For the text-containing cell, return its midpoint in [x, y] coordinate format. 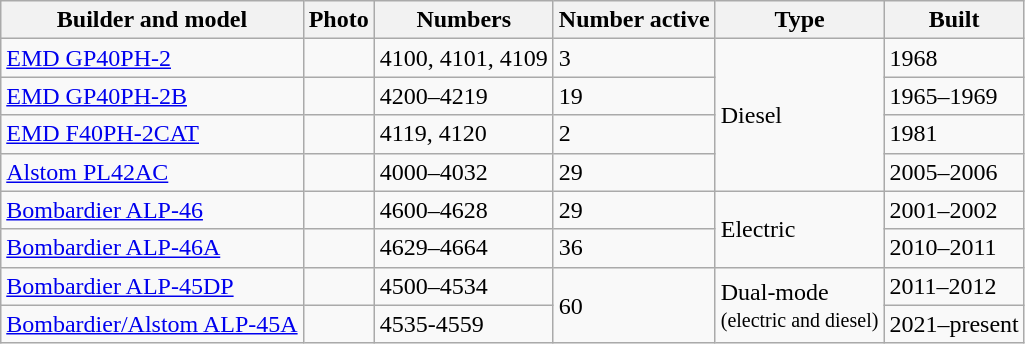
Diesel [800, 115]
4600–4628 [464, 210]
2005–2006 [954, 172]
19 [634, 96]
4000–4032 [464, 172]
Numbers [464, 20]
1965–1969 [954, 96]
4119, 4120 [464, 134]
EMD GP40PH-2B [152, 96]
Builder and model [152, 20]
Bombardier ALP-46A [152, 248]
60 [634, 305]
Type [800, 20]
1981 [954, 134]
4535-4559 [464, 324]
2021–present [954, 324]
4100, 4101, 4109 [464, 58]
2001–2002 [954, 210]
2 [634, 134]
Bombardier ALP-46 [152, 210]
3 [634, 58]
36 [634, 248]
Bombardier ALP-45DP [152, 286]
Alstom PL42AC [152, 172]
4200–4219 [464, 96]
Number active [634, 20]
Dual-mode(electric and diesel) [800, 305]
Electric [800, 229]
EMD GP40PH-2 [152, 58]
2010–2011 [954, 248]
Built [954, 20]
Bombardier/Alstom ALP-45A [152, 324]
EMD F40PH-2CAT [152, 134]
4500–4534 [464, 286]
1968 [954, 58]
Photo [338, 20]
2011–2012 [954, 286]
4629–4664 [464, 248]
